Pinpoint the cell where the given text exists, returning its (X, Y) midpoint coordinate. 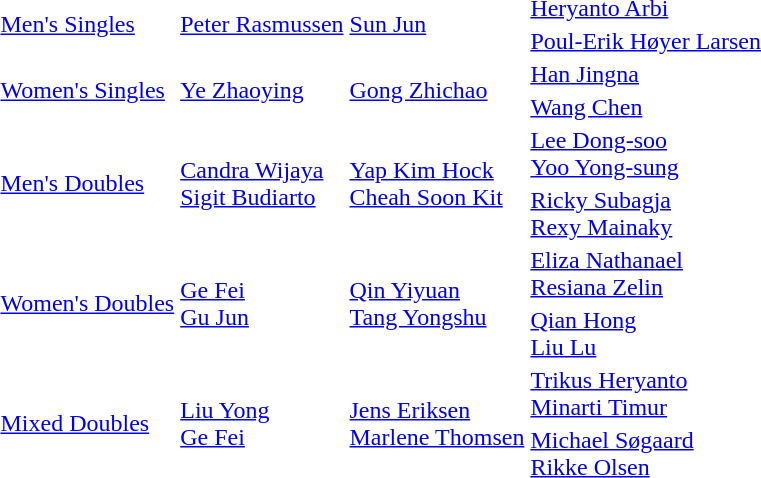
Yap Kim Hock Cheah Soon Kit (437, 184)
Candra Wijaya Sigit Budiarto (262, 184)
Ye Zhaoying (262, 90)
Gong Zhichao (437, 90)
Ge Fei Gu Jun (262, 304)
Qin Yiyuan Tang Yongshu (437, 304)
